From the cell containing the given text, extract its center point as (X, Y) coordinate. 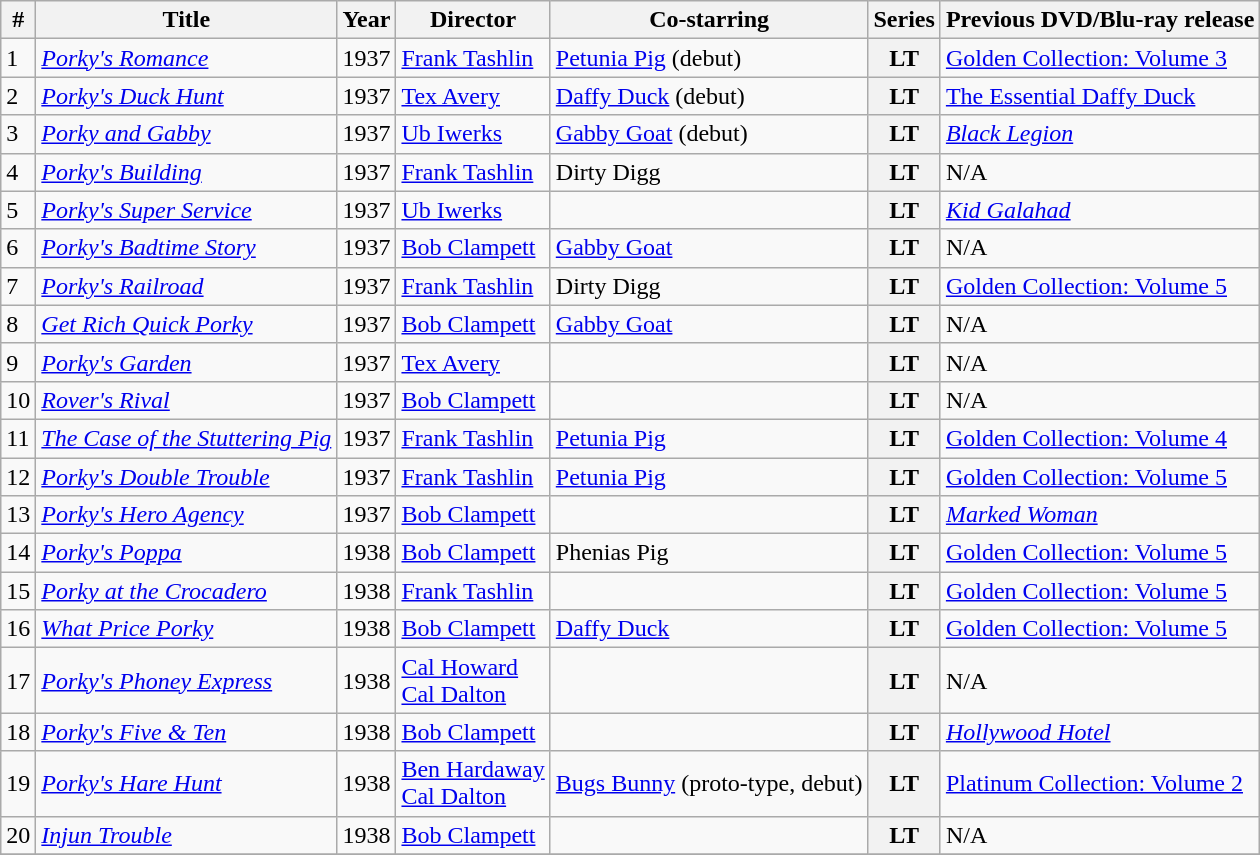
Get Rich Quick Porky (186, 324)
Director (473, 20)
Kid Galahad (1100, 210)
Porky's Super Service (186, 210)
Year (366, 20)
5 (18, 210)
2 (18, 96)
Ben HardawayCal Dalton (473, 784)
Porky's Building (186, 172)
11 (18, 438)
Daffy Duck (709, 629)
10 (18, 400)
Porky's Romance (186, 58)
19 (18, 784)
Previous DVD/Blu-ray release (1100, 20)
Title (186, 20)
Hollywood Hotel (1100, 732)
Porky's Hero Agency (186, 515)
6 (18, 248)
Porky and Gabby (186, 134)
3 (18, 134)
17 (18, 680)
Porky's Badtime Story (186, 248)
Injun Trouble (186, 835)
What Price Porky (186, 629)
Daffy Duck (debut) (709, 96)
9 (18, 362)
20 (18, 835)
8 (18, 324)
14 (18, 553)
Porky's Duck Hunt (186, 96)
16 (18, 629)
1 (18, 58)
Platinum Collection: Volume 2 (1100, 784)
Golden Collection: Volume 4 (1100, 438)
7 (18, 286)
Porky's Five & Ten (186, 732)
Porky at the Crocadero (186, 591)
Gabby Goat (debut) (709, 134)
Golden Collection: Volume 3 (1100, 58)
4 (18, 172)
Porky's Hare Hunt (186, 784)
Rover's Rival (186, 400)
12 (18, 477)
15 (18, 591)
Porky's Poppa (186, 553)
The Essential Daffy Duck (1100, 96)
The Case of the Stuttering Pig (186, 438)
# (18, 20)
Co-starring (709, 20)
Porky's Phoney Express (186, 680)
Porky's Double Trouble (186, 477)
Marked Woman (1100, 515)
18 (18, 732)
Petunia Pig (debut) (709, 58)
Cal HowardCal Dalton (473, 680)
Black Legion (1100, 134)
Bugs Bunny (proto-type, debut) (709, 784)
Porky's Garden (186, 362)
Phenias Pig (709, 553)
Porky's Railroad (186, 286)
Series (904, 20)
13 (18, 515)
